Output the [x, y] coordinate of the center of the cell containing the given text.  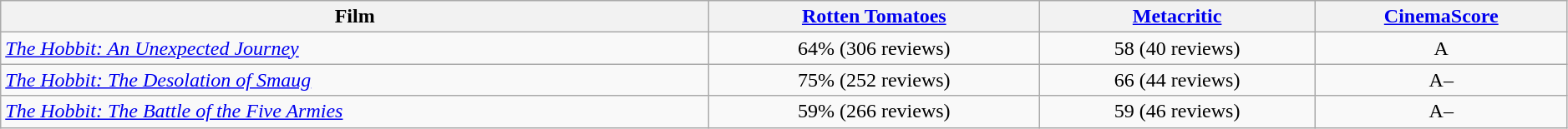
The Hobbit: The Desolation of Smaug [355, 80]
The Hobbit: An Unexpected Journey [355, 48]
59% (266 reviews) [874, 112]
CinemaScore [1441, 17]
The Hobbit: The Battle of the Five Armies [355, 112]
66 (44 reviews) [1177, 80]
58 (40 reviews) [1177, 48]
Metacritic [1177, 17]
Film [355, 17]
64% (306 reviews) [874, 48]
Rotten Tomatoes [874, 17]
A [1441, 48]
59 (46 reviews) [1177, 112]
75% (252 reviews) [874, 80]
